Output the (X, Y) coordinate of the center of the cell containing the given text.  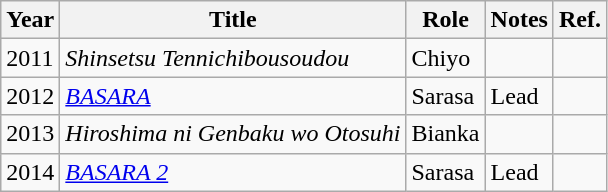
Role (446, 20)
Year (30, 20)
BASARA 2 (233, 172)
2011 (30, 58)
2013 (30, 134)
Bianka (446, 134)
Title (233, 20)
2012 (30, 96)
Chiyo (446, 58)
Ref. (580, 20)
2014 (30, 172)
BASARA (233, 96)
Hiroshima ni Genbaku wo Otosuhi (233, 134)
Notes (519, 20)
Shinsetsu Tennichibousoudou (233, 58)
